Determine the [x, y] coordinate at the center of the cell enclosing the given text.  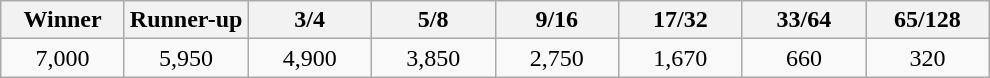
7,000 [63, 58]
9/16 [557, 20]
65/128 [928, 20]
Runner-up [186, 20]
660 [804, 58]
5,950 [186, 58]
17/32 [681, 20]
Winner [63, 20]
33/64 [804, 20]
320 [928, 58]
3,850 [433, 58]
5/8 [433, 20]
2,750 [557, 58]
3/4 [310, 20]
4,900 [310, 58]
1,670 [681, 58]
